Find where the given text appears and provide that cell's center as (X, Y) coordinate. 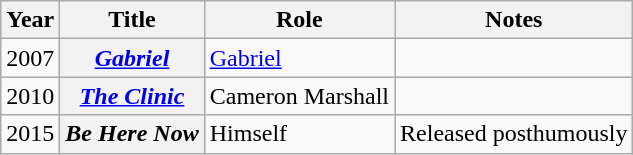
2015 (30, 134)
Released posthumously (514, 134)
The Clinic (132, 96)
Role (299, 20)
Year (30, 20)
Title (132, 20)
Himself (299, 134)
Notes (514, 20)
Cameron Marshall (299, 96)
Be Here Now (132, 134)
2007 (30, 58)
2010 (30, 96)
